Return [X, Y] of the center of cell containing provided text 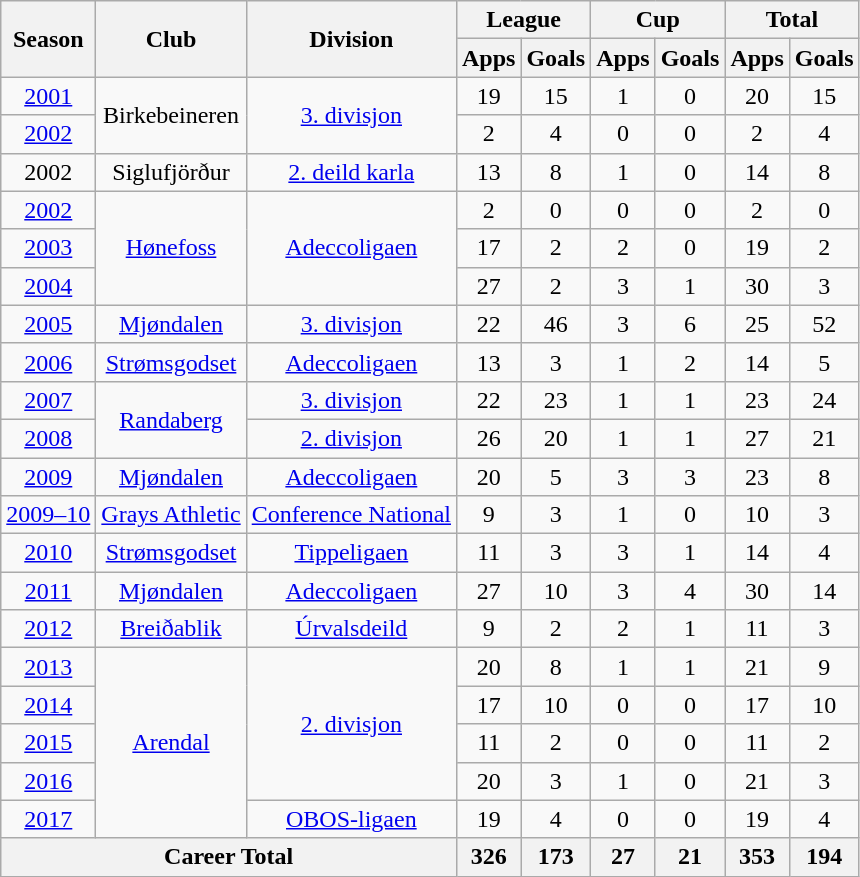
Conference National [351, 515]
52 [824, 324]
353 [757, 857]
2011 [48, 591]
OBOS-ligaen [351, 819]
46 [556, 324]
League [523, 20]
Total [792, 20]
Siglufjörður [171, 172]
Career Total [229, 857]
Birkebeineren [171, 115]
2016 [48, 781]
2009 [48, 477]
26 [488, 438]
Arendal [171, 743]
2013 [48, 667]
Hønefoss [171, 248]
2007 [48, 400]
6 [690, 324]
326 [488, 857]
2. deild karla [351, 172]
Breiðablik [171, 629]
Division [351, 39]
Cup [658, 20]
24 [824, 400]
2009–10 [48, 515]
2006 [48, 362]
194 [824, 857]
2014 [48, 705]
2017 [48, 819]
2003 [48, 248]
Grays Athletic [171, 515]
2001 [48, 96]
Season [48, 39]
Randaberg [171, 419]
2015 [48, 743]
2012 [48, 629]
25 [757, 324]
2010 [48, 553]
2005 [48, 324]
173 [556, 857]
2004 [48, 286]
Club [171, 39]
Tippeligaen [351, 553]
Úrvalsdeild [351, 629]
2008 [48, 438]
